Locate the cell with the specified text and output its (X, Y) center coordinate. 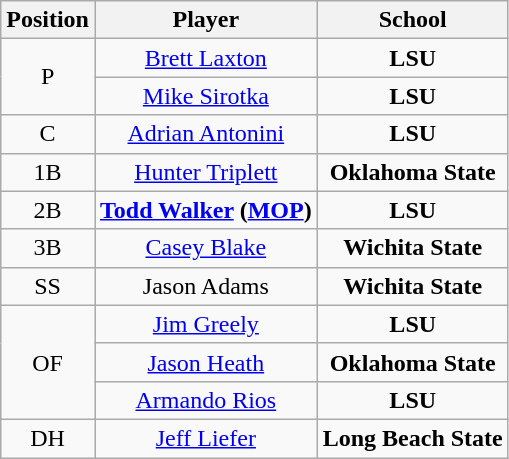
OF (48, 362)
Hunter Triplett (206, 172)
Mike Sirotka (206, 96)
C (48, 134)
1B (48, 172)
Player (206, 20)
SS (48, 286)
Jim Greely (206, 324)
Jason Adams (206, 286)
Position (48, 20)
2B (48, 210)
Jeff Liefer (206, 438)
Casey Blake (206, 248)
Long Beach State (412, 438)
Armando Rios (206, 400)
Jason Heath (206, 362)
Todd Walker (MOP) (206, 210)
Adrian Antonini (206, 134)
P (48, 77)
3B (48, 248)
Brett Laxton (206, 58)
DH (48, 438)
School (412, 20)
